Identify which cell holds the provided text, then report its [x, y] central coordinate. 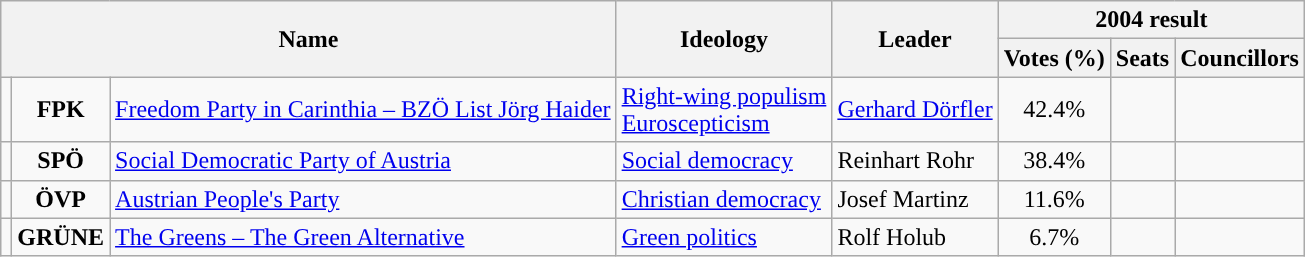
Votes (%) [1054, 58]
ÖVP [61, 199]
6.7% [1054, 237]
Green politics [724, 237]
11.6% [1054, 199]
Name [308, 39]
Rolf Holub [915, 237]
Josef Martinz [915, 199]
Councillors [1240, 58]
Social Democratic Party of Austria [364, 161]
38.4% [1054, 161]
GRÜNE [61, 237]
Right-wing populismEuroscepticism [724, 110]
Ideology [724, 39]
Christian democracy [724, 199]
The Greens – The Green Alternative [364, 237]
2004 result [1151, 20]
Gerhard Dörfler [915, 110]
Leader [915, 39]
Reinhart Rohr [915, 161]
42.4% [1054, 110]
SPÖ [61, 161]
Seats [1142, 58]
Austrian People's Party [364, 199]
Social democracy [724, 161]
Freedom Party in Carinthia – BZÖ List Jörg Haider [364, 110]
FPK [61, 110]
